Identify which cell holds the provided text, then report its [X, Y] central coordinate. 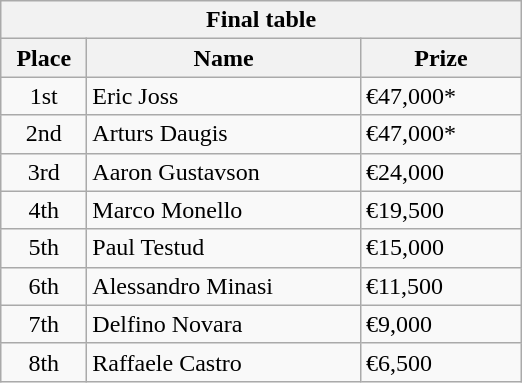
Paul Testud [224, 248]
€11,500 [440, 286]
3rd [44, 172]
Place [44, 58]
8th [44, 362]
Final table [262, 20]
Marco Monello [224, 210]
2nd [44, 134]
€19,500 [440, 210]
Raffaele Castro [224, 362]
€6,500 [440, 362]
€9,000 [440, 324]
€24,000 [440, 172]
7th [44, 324]
Aaron Gustavson [224, 172]
Eric Joss [224, 96]
Name [224, 58]
Arturs Daugis [224, 134]
€15,000 [440, 248]
6th [44, 286]
Delfino Novara [224, 324]
1st [44, 96]
Prize [440, 58]
5th [44, 248]
Alessandro Minasi [224, 286]
4th [44, 210]
